Determine the (x, y) coordinate at the center of the cell enclosing the given text.  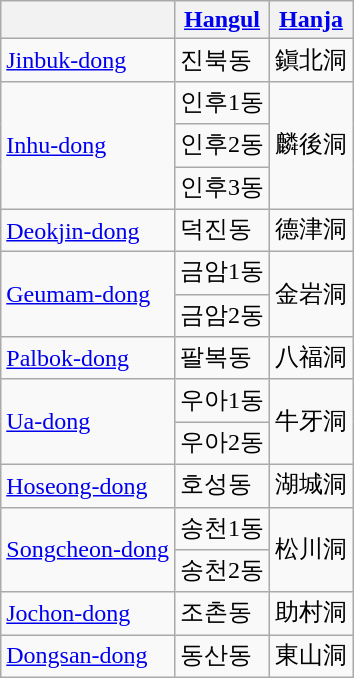
Palbok-dong (88, 358)
Hangul (222, 20)
德津洞 (312, 230)
우아1동 (222, 400)
Hoseong-dong (88, 486)
조촌동 (222, 614)
湖城洞 (312, 486)
金岩洞 (312, 294)
鎭北洞 (312, 60)
Ua-dong (88, 422)
Songcheon-dong (88, 550)
Inhu-dong (88, 145)
Jinbuk-dong (88, 60)
호성동 (222, 486)
Jochon-dong (88, 614)
진북동 (222, 60)
덕진동 (222, 230)
麟後洞 (312, 145)
東山洞 (312, 656)
우아2동 (222, 444)
牛牙洞 (312, 422)
Deokjin-dong (88, 230)
八福洞 (312, 358)
인후2동 (222, 146)
Hanja (312, 20)
팔복동 (222, 358)
인후3동 (222, 188)
동산동 (222, 656)
금암1동 (222, 274)
금암2동 (222, 316)
인후1동 (222, 102)
Geumam-dong (88, 294)
Dongsan-dong (88, 656)
송천2동 (222, 572)
송천1동 (222, 528)
助村洞 (312, 614)
松川洞 (312, 550)
